Find where the given text appears and provide that cell's center as [x, y] coordinate. 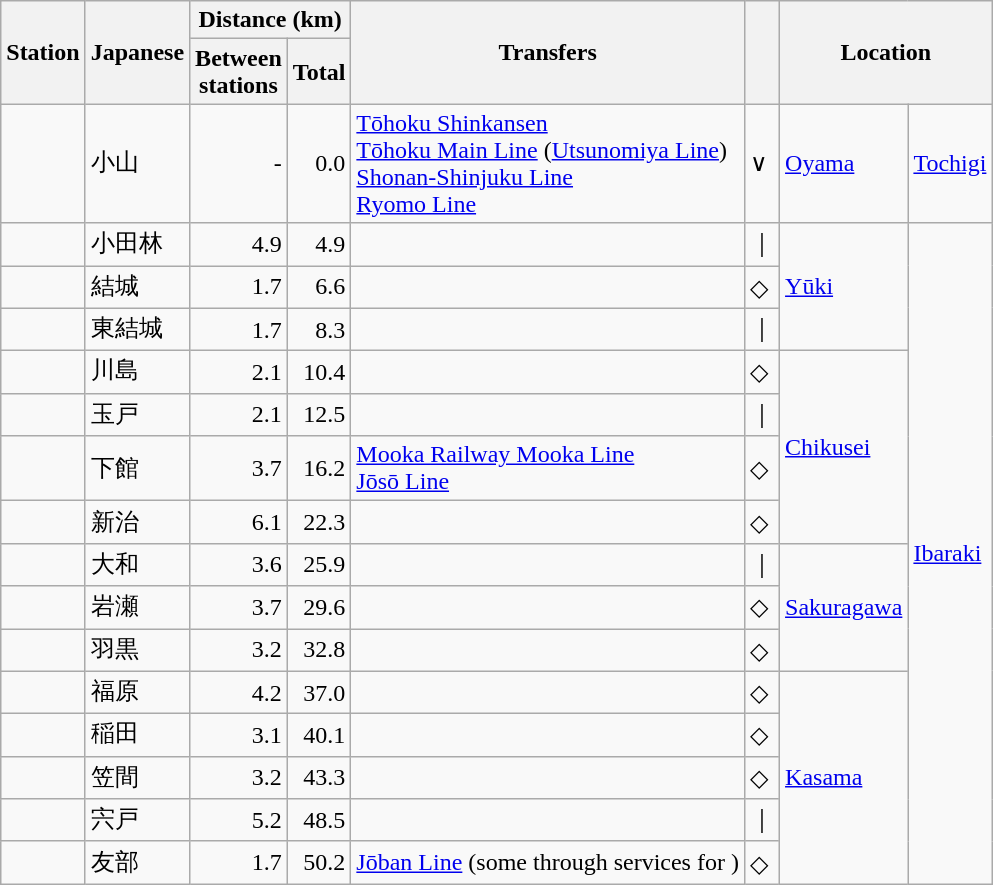
Chikusei [844, 448]
48.5 [319, 820]
Total [319, 72]
Transfers [548, 52]
22.3 [319, 522]
43.3 [319, 778]
∨ [762, 164]
新治 [137, 522]
Ibaraki [950, 554]
4.2 [239, 692]
岩瀬 [137, 608]
0.0 [319, 164]
Japanese [137, 52]
川島 [137, 372]
友部 [137, 862]
Betweenstations [239, 72]
稲田 [137, 736]
8.3 [319, 330]
大和 [137, 564]
Location [886, 52]
10.4 [319, 372]
25.9 [319, 564]
羽黒 [137, 650]
12.5 [319, 414]
6.1 [239, 522]
福原 [137, 692]
小山 [137, 164]
Oyama [844, 164]
3.1 [239, 736]
玉戸 [137, 414]
6.6 [319, 288]
Mooka Railway Mooka LineJōsō Line [548, 468]
3.6 [239, 564]
- [239, 164]
小田林 [137, 244]
東結城 [137, 330]
笠間 [137, 778]
結城 [137, 288]
32.8 [319, 650]
50.2 [319, 862]
Kasama [844, 778]
37.0 [319, 692]
下館 [137, 468]
Tōhoku Shinkansen Tōhoku Main Line (Utsunomiya Line) Shonan-Shinjuku Line Ryomo Line [548, 164]
16.2 [319, 468]
宍戸 [137, 820]
40.1 [319, 736]
29.6 [319, 608]
Sakuragawa [844, 607]
Jōban Line (some through services for ) [548, 862]
5.2 [239, 820]
Distance (km) [270, 20]
Tochigi [950, 164]
Station [43, 52]
Yūki [844, 287]
